Pinpoint the cell where the given text exists, returning its (X, Y) midpoint coordinate. 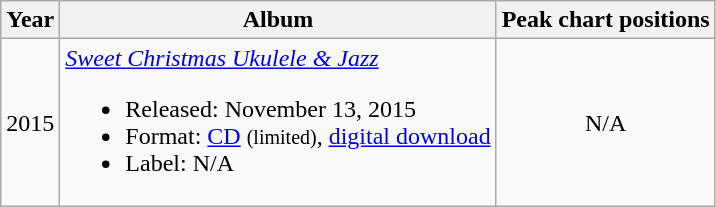
Sweet Christmas Ukulele & JazzReleased: November 13, 2015Format: CD (limited), digital downloadLabel: N/A (278, 122)
N/A (606, 122)
Year (30, 20)
Peak chart positions (606, 20)
Album (278, 20)
2015 (30, 122)
